Search for the cell housing the specified text and yield its [x, y] center coordinate. 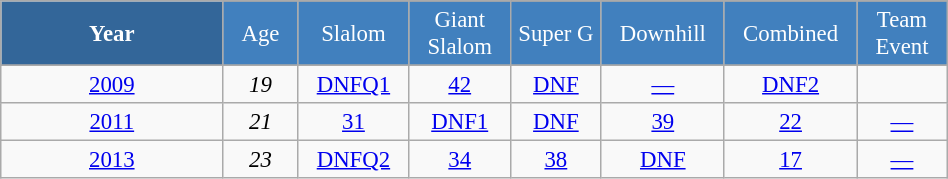
23 [260, 160]
2009 [112, 85]
19 [260, 85]
2011 [112, 122]
34 [460, 160]
Slalom [354, 34]
22 [790, 122]
38 [556, 160]
DNFQ2 [354, 160]
Age [260, 34]
Super G [556, 34]
Team Event [902, 34]
Downhill [662, 34]
Combined [790, 34]
42 [460, 85]
DNFQ1 [354, 85]
31 [354, 122]
Year [112, 34]
17 [790, 160]
GiantSlalom [460, 34]
DNF1 [460, 122]
DNF2 [790, 85]
2013 [112, 160]
21 [260, 122]
39 [662, 122]
